Pinpoint the cell where the given text exists, returning its (x, y) midpoint coordinate. 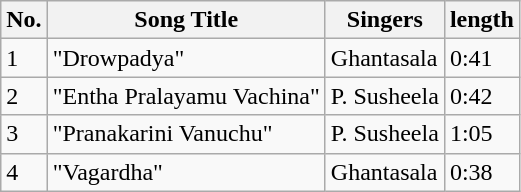
0:41 (482, 58)
3 (24, 134)
"Pranakarini Vanuchu" (186, 134)
4 (24, 172)
0:42 (482, 96)
0:38 (482, 172)
Singers (384, 20)
"Vagardha" (186, 172)
"Drowpadya" (186, 58)
Song Title (186, 20)
"Entha Pralayamu Vachina" (186, 96)
1:05 (482, 134)
No. (24, 20)
2 (24, 96)
1 (24, 58)
length (482, 20)
